Identify which cell holds the provided text, then report its (x, y) central coordinate. 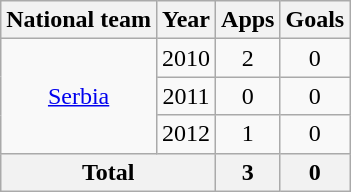
2012 (186, 134)
2 (248, 58)
2011 (186, 96)
Goals (315, 20)
2010 (186, 58)
Apps (248, 20)
National team (79, 20)
1 (248, 134)
3 (248, 172)
Year (186, 20)
Serbia (79, 96)
Total (108, 172)
